Capture the cell that displays the provided text and extract its (x, y) central coordinate. 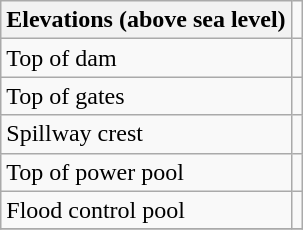
Top of dam (146, 58)
Spillway crest (146, 134)
Elevations (above sea level) (146, 20)
Flood control pool (146, 210)
Top of power pool (146, 172)
Top of gates (146, 96)
